Return the (x, y) coordinate for the center point of the cell that contains the specified text.  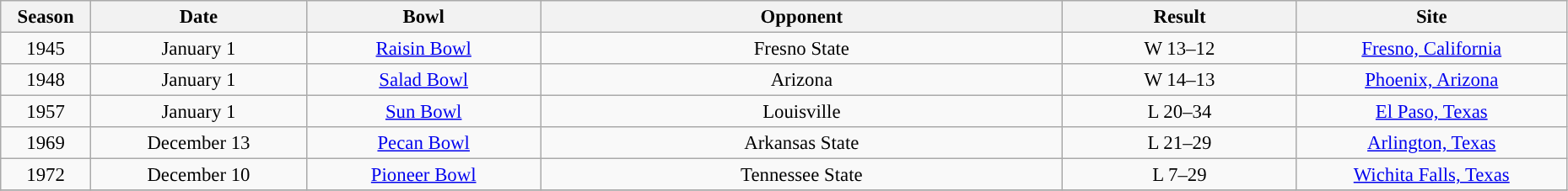
Pecan Bowl (423, 143)
Louisville (801, 112)
Tennessee State (801, 175)
Opponent (801, 17)
1969 (46, 143)
1948 (46, 80)
Phoenix, Arizona (1431, 80)
Date (198, 17)
1957 (46, 112)
Bowl (423, 17)
Salad Bowl (423, 80)
December 13 (198, 143)
Fresno, California (1431, 49)
Wichita Falls, Texas (1431, 175)
L 7–29 (1179, 175)
W 13–12 (1179, 49)
Sun Bowl (423, 112)
1972 (46, 175)
Fresno State (801, 49)
Site (1431, 17)
Arkansas State (801, 143)
Raisin Bowl (423, 49)
Result (1179, 17)
Arlington, Texas (1431, 143)
Season (46, 17)
1945 (46, 49)
December 10 (198, 175)
L 21–29 (1179, 143)
W 14–13 (1179, 80)
El Paso, Texas (1431, 112)
Pioneer Bowl (423, 175)
L 20–34 (1179, 112)
Arizona (801, 80)
